Find where the given text appears and provide that cell's center as (X, Y) coordinate. 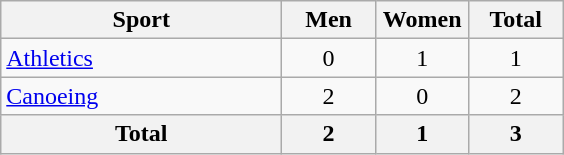
Sport (142, 20)
3 (516, 134)
Athletics (142, 58)
Women (422, 20)
Canoeing (142, 96)
Men (329, 20)
